Locate the cell with the specified text and output its [X, Y] center coordinate. 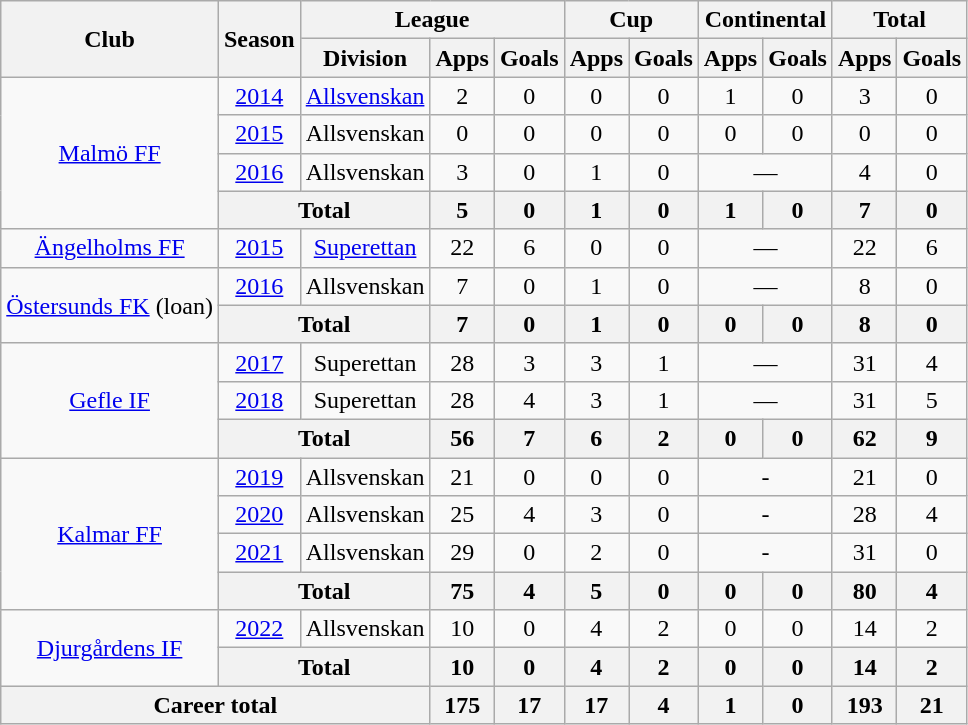
2019 [259, 477]
Östersunds FK (loan) [110, 305]
25 [462, 515]
2021 [259, 553]
Cup [631, 20]
29 [462, 553]
Continental [765, 20]
2018 [259, 400]
2017 [259, 362]
League [432, 20]
62 [864, 438]
Career total [216, 705]
Kalmar FF [110, 534]
Gefle IF [110, 400]
Club [110, 39]
Malmö FF [110, 153]
56 [462, 438]
9 [932, 438]
Djurgårdens IF [110, 648]
75 [462, 591]
2020 [259, 515]
2022 [259, 629]
175 [462, 705]
193 [864, 705]
80 [864, 591]
Division [365, 58]
Season [259, 39]
Ängelholms FF [110, 248]
2014 [259, 96]
